Capture the cell that displays the provided text and extract its [X, Y] central coordinate. 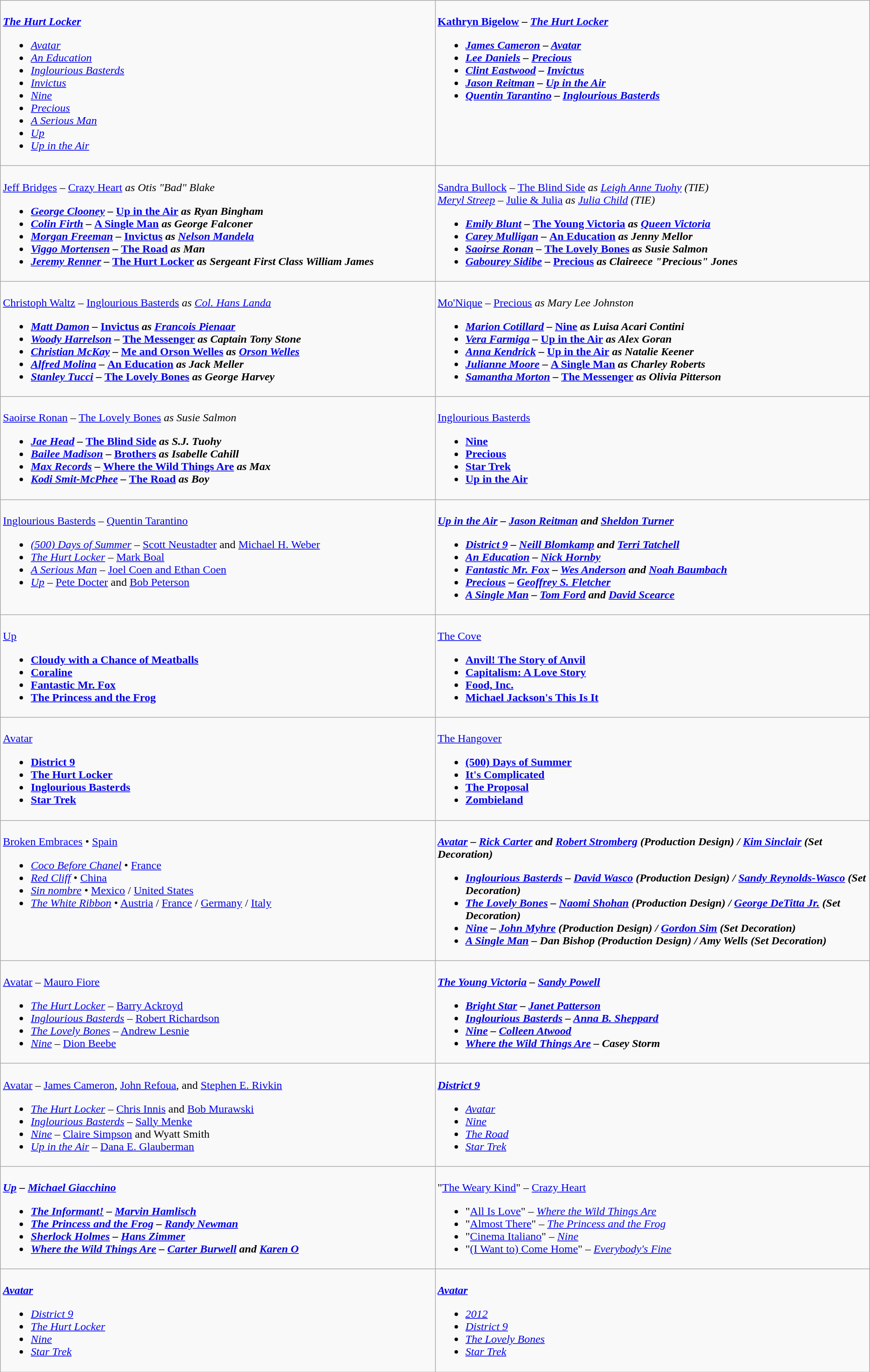
AvatarDistrict 9The Hurt LockerInglourious BasterdsStar Trek [217, 769]
The Hurt LockerAvatarAn EducationInglourious BasterdsInvictusNinePreciousA Serious ManUpUp in the Air [217, 83]
Inglourious BasterdsNinePreciousStar TrekUp in the Air [652, 448]
District 9AvatarNineThe RoadStar Trek [652, 1115]
Avatar – Mauro FioreThe Hurt Locker – Barry AckroydInglourious Basterds – Robert RichardsonThe Lovely Bones – Andrew LesnieNine – Dion Beebe [217, 1012]
AvatarDistrict 9The Hurt LockerNineStar Trek [217, 1320]
UpCloudy with a Chance of MeatballsCoralineFantastic Mr. FoxThe Princess and the Frog [217, 666]
The Hangover(500) Days of SummerIt's ComplicatedThe ProposalZombieland [652, 769]
The CoveAnvil! The Story of AnvilCapitalism: A Love StoryFood, Inc.Michael Jackson's This Is It [652, 666]
Avatar2012District 9The Lovely BonesStar Trek [652, 1320]
